Detect which cell encompasses the target text, then output its (x, y) center coordinate. 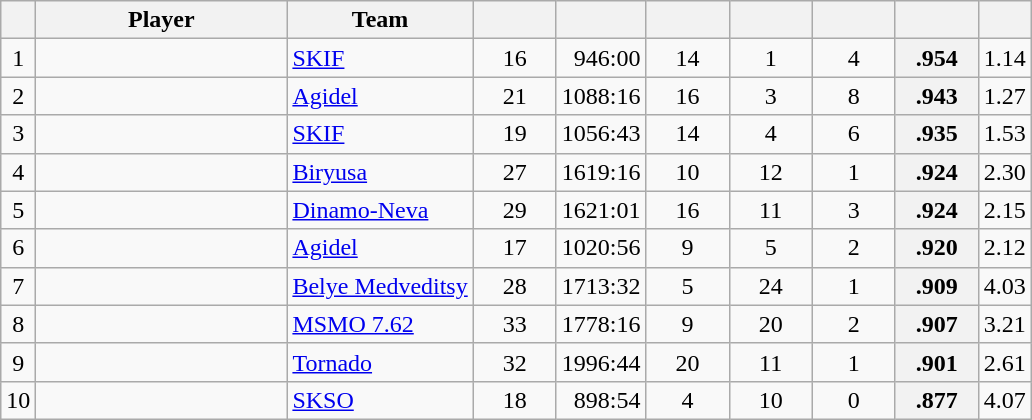
32 (514, 362)
17 (514, 248)
.877 (936, 400)
2.12 (1004, 248)
1778:16 (601, 324)
.954 (936, 58)
7 (18, 286)
.909 (936, 286)
Biryusa (380, 172)
27 (514, 172)
1.14 (1004, 58)
4.07 (1004, 400)
SKSO (380, 400)
Team (380, 20)
3.21 (1004, 324)
.901 (936, 362)
898:54 (601, 400)
Dinamo-Neva (380, 210)
19 (514, 134)
.935 (936, 134)
28 (514, 286)
12 (770, 172)
.943 (936, 96)
29 (514, 210)
24 (770, 286)
946:00 (601, 58)
4.03 (1004, 286)
1056:43 (601, 134)
1.53 (1004, 134)
1619:16 (601, 172)
2.30 (1004, 172)
Belye Medveditsy (380, 286)
2.15 (1004, 210)
1996:44 (601, 362)
.907 (936, 324)
.920 (936, 248)
1621:01 (601, 210)
21 (514, 96)
33 (514, 324)
1713:32 (601, 286)
1088:16 (601, 96)
1.27 (1004, 96)
Tornado (380, 362)
1020:56 (601, 248)
0 (854, 400)
Player (162, 20)
MSMO 7.62 (380, 324)
18 (514, 400)
2.61 (1004, 362)
